Provide the (x, y) coordinate of the cell's center where the given text is located.  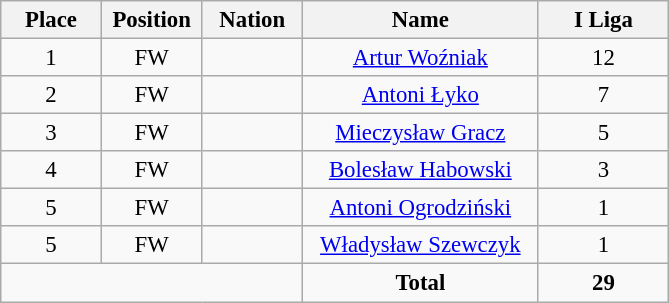
Antoni Ogrodziński (421, 208)
12 (604, 58)
Name (421, 20)
Place (52, 20)
29 (604, 283)
Bolesław Habowski (421, 170)
I Liga (604, 20)
Total (421, 283)
Position (152, 20)
Mieczysław Gracz (421, 133)
Antoni Łyko (421, 95)
Nation (252, 20)
Artur Woźniak (421, 58)
4 (52, 170)
Władysław Szewczyk (421, 245)
2 (52, 95)
7 (604, 95)
